Find where the given text appears and provide that cell's center as [X, Y] coordinate. 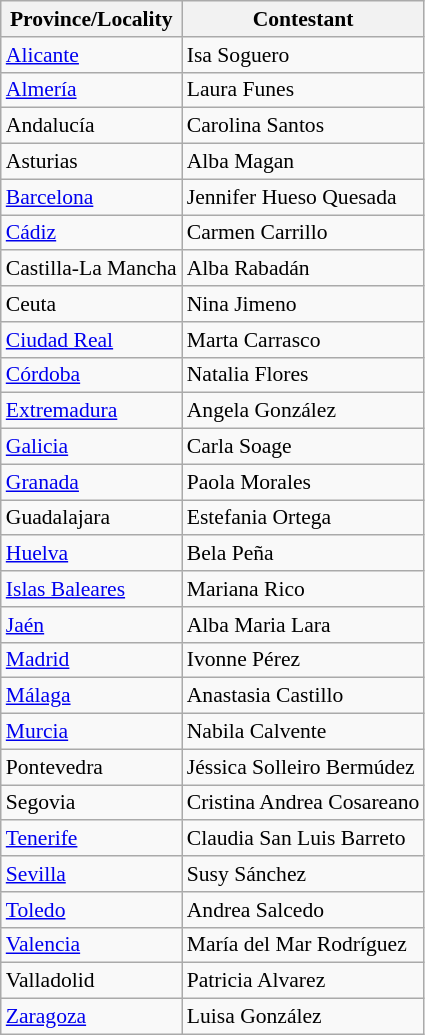
Claudia San Luis Barreto [304, 839]
Susy Sánchez [304, 874]
Alba Rabadán [304, 269]
Valladolid [92, 981]
Islas Baleares [92, 589]
Madrid [92, 660]
Province/Locality [92, 19]
Alicante [92, 55]
Ciudad Real [92, 340]
Murcia [92, 732]
Contestant [304, 19]
Segovia [92, 803]
Valencia [92, 945]
Castilla-La Mancha [92, 269]
Córdoba [92, 375]
Andrea Salcedo [304, 910]
Carmen Carrillo [304, 233]
Alba Magan [304, 162]
Paola Morales [304, 482]
Bela Peña [304, 554]
Huelva [92, 554]
Alba Maria Lara [304, 625]
Laura Funes [304, 90]
Isa Soguero [304, 55]
María del Mar Rodríguez [304, 945]
Granada [92, 482]
Guadalajara [92, 518]
Toledo [92, 910]
Luisa González [304, 1017]
Galicia [92, 447]
Tenerife [92, 839]
Angela González [304, 411]
Natalia Flores [304, 375]
Ivonne Pérez [304, 660]
Carolina Santos [304, 126]
Carla Soage [304, 447]
Marta Carrasco [304, 340]
Zaragoza [92, 1017]
Jéssica Solleiro Bermúdez [304, 767]
Barcelona [92, 197]
Cristina Andrea Cosareano [304, 803]
Patricia Alvarez [304, 981]
Jennifer Hueso Quesada [304, 197]
Mariana Rico [304, 589]
Nabila Calvente [304, 732]
Almería [92, 90]
Jaén [92, 625]
Ceuta [92, 304]
Andalucía [92, 126]
Cádiz [92, 233]
Pontevedra [92, 767]
Estefania Ortega [304, 518]
Extremadura [92, 411]
Nina Jimeno [304, 304]
Sevilla [92, 874]
Málaga [92, 696]
Anastasia Castillo [304, 696]
Asturias [92, 162]
